Determine the (X, Y) coordinate at the center of the cell enclosing the given text.  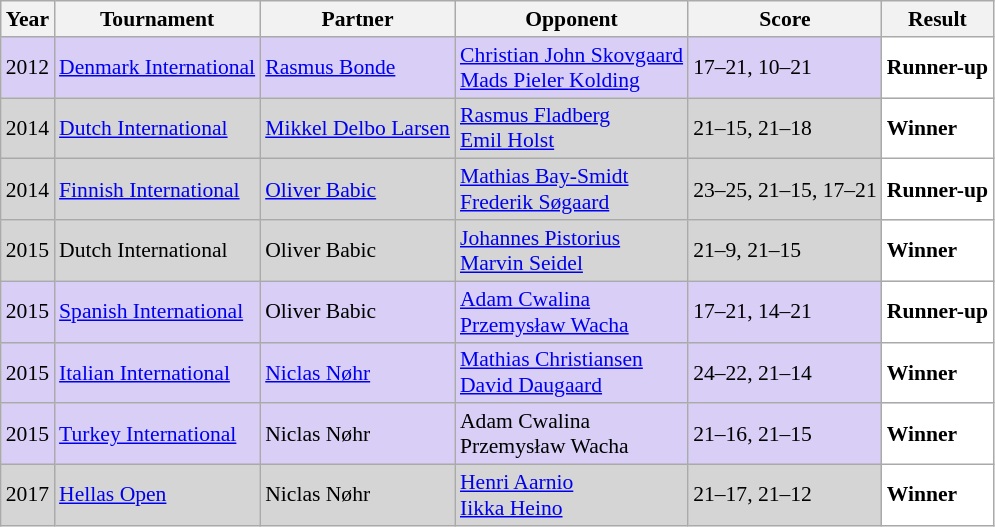
21–15, 21–18 (785, 128)
Johannes Pistorius Marvin Seidel (572, 250)
21–17, 21–12 (785, 496)
Spanish International (157, 312)
Rasmus Fladberg Emil Holst (572, 128)
Turkey International (157, 434)
Henri Aarnio Iikka Heino (572, 496)
Rasmus Bonde (358, 68)
Christian John Skovgaard Mads Pieler Kolding (572, 68)
Mathias Christiansen David Daugaard (572, 372)
2012 (28, 68)
23–25, 21–15, 17–21 (785, 190)
2017 (28, 496)
Denmark International (157, 68)
17–21, 10–21 (785, 68)
21–9, 21–15 (785, 250)
Hellas Open (157, 496)
Opponent (572, 19)
17–21, 14–21 (785, 312)
Partner (358, 19)
Score (785, 19)
Tournament (157, 19)
21–16, 21–15 (785, 434)
Year (28, 19)
Finnish International (157, 190)
Mathias Bay-Smidt Frederik Søgaard (572, 190)
Italian International (157, 372)
24–22, 21–14 (785, 372)
Result (938, 19)
Mikkel Delbo Larsen (358, 128)
